Determine the (X, Y) coordinate at the center of the cell enclosing the given text.  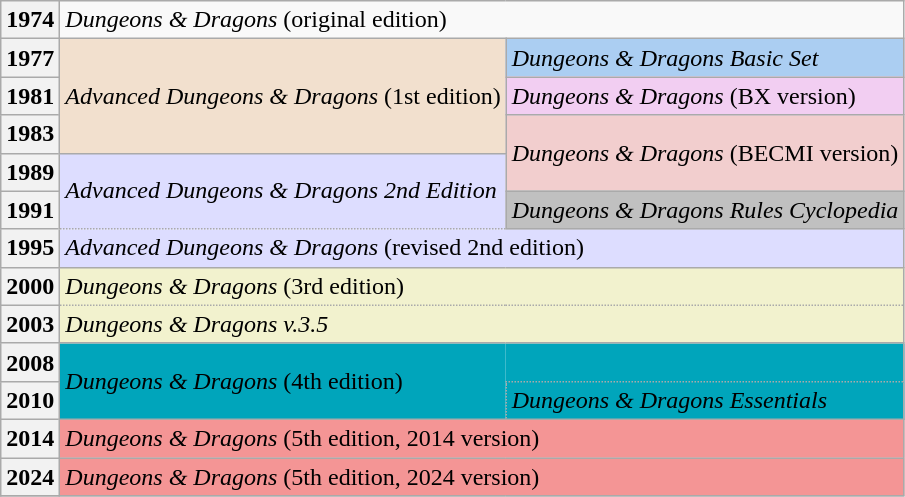
1989 (30, 172)
Advanced Dungeons & Dragons (revised 2nd edition) (482, 248)
1981 (30, 96)
1983 (30, 134)
1977 (30, 58)
Dungeons & Dragons (BX version) (705, 96)
Dungeons & Dragons Basic Set (705, 58)
2000 (30, 286)
2014 (30, 438)
1974 (30, 20)
1995 (30, 248)
Dungeons & Dragons v.3.5 (482, 324)
Dungeons & Dragons Essentials (705, 400)
Dungeons & Dragons (BECMI version) (705, 153)
Dungeons & Dragons (4th edition) (283, 381)
2024 (30, 477)
Dungeons & Dragons (3rd edition) (482, 286)
2008 (30, 362)
Dungeons & Dragons (5th edition, 2024 version) (482, 477)
Advanced Dungeons & Dragons (1st edition) (283, 96)
Advanced Dungeons & Dragons 2nd Edition (283, 191)
Dungeons & Dragons Rules Cyclopedia (705, 210)
Dungeons & Dragons (original edition) (482, 20)
1991 (30, 210)
2010 (30, 400)
Dungeons & Dragons (5th edition, 2014 version) (482, 438)
2003 (30, 324)
